Locate the cell with the specified text and output its [x, y] center coordinate. 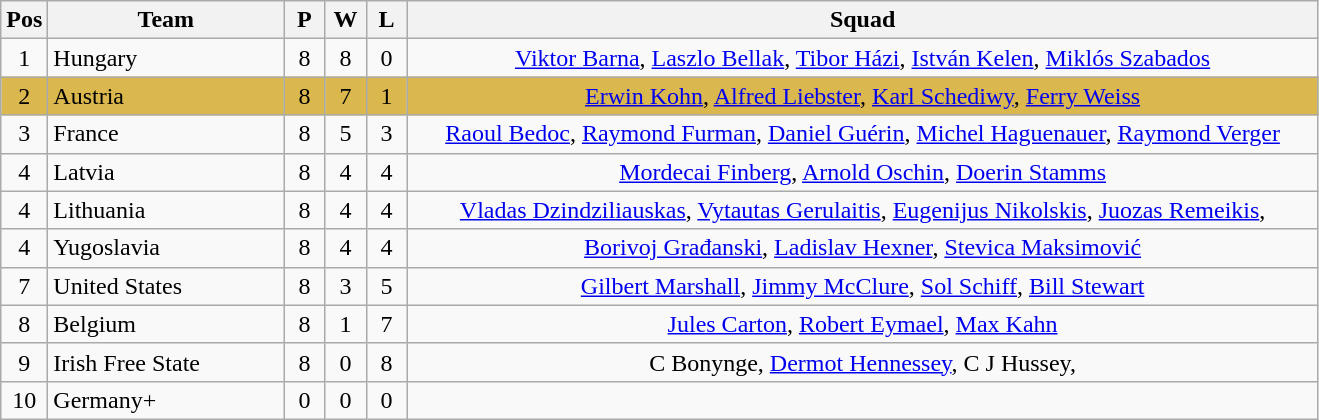
Squad [862, 20]
10 [24, 400]
C Bonynge, Dermot Hennessey, C J Hussey, [862, 362]
Vladas Dzindziliauskas, Vytautas Gerulaitis, Eugenijus Nikolskis, Juozas Remeikis, [862, 210]
Pos [24, 20]
France [166, 134]
Hungary [166, 58]
Yugoslavia [166, 248]
Raoul Bedoc, Raymond Furman, Daniel Guérin, Michel Haguenauer, Raymond Verger [862, 134]
Jules Carton, Robert Eymael, Max Kahn [862, 324]
9 [24, 362]
Borivoj Građanski, Ladislav Hexner, Stevica Maksimović [862, 248]
L [386, 20]
United States [166, 286]
Viktor Barna, Laszlo Bellak, Tibor Házi, István Kelen, Miklós Szabados [862, 58]
Irish Free State [166, 362]
Team [166, 20]
Germany+ [166, 400]
Erwin Kohn, Alfred Liebster, Karl Schediwy, Ferry Weiss [862, 96]
Belgium [166, 324]
Lithuania [166, 210]
Austria [166, 96]
Mordecai Finberg, Arnold Oschin, Doerin Stamms [862, 172]
2 [24, 96]
W [346, 20]
Latvia [166, 172]
P [304, 20]
Gilbert Marshall, Jimmy McClure, Sol Schiff, Bill Stewart [862, 286]
